Output the [X, Y] coordinate of the center of the cell containing the given text.  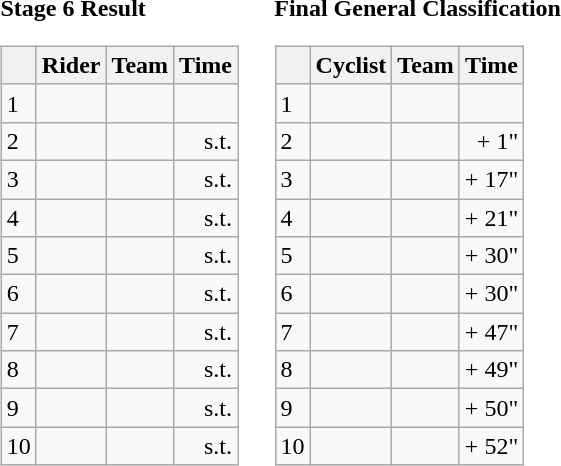
+ 47" [491, 332]
Rider [71, 65]
+ 50" [491, 408]
+ 52" [491, 446]
+ 17" [491, 179]
+ 49" [491, 370]
+ 21" [491, 217]
+ 1" [491, 141]
Cyclist [351, 65]
